Search for the cell housing the specified text and yield its [X, Y] center coordinate. 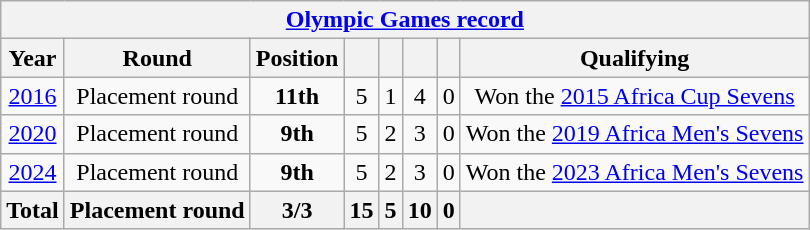
1 [390, 96]
2016 [33, 96]
Total [33, 210]
3/3 [297, 210]
2020 [33, 134]
15 [362, 210]
Year [33, 58]
Position [297, 58]
Qualifying [634, 58]
Olympic Games record [405, 20]
11th [297, 96]
Round [157, 58]
Won the 2019 Africa Men's Sevens [634, 134]
Won the 2015 Africa Cup Sevens [634, 96]
4 [420, 96]
10 [420, 210]
2024 [33, 172]
Won the 2023 Africa Men's Sevens [634, 172]
